From the cell containing the given text, extract its center point as [X, Y] coordinate. 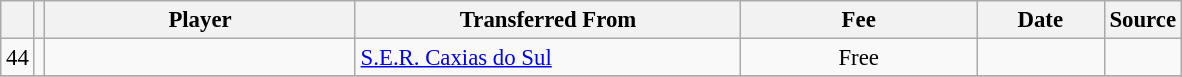
Date [1040, 20]
Free [859, 58]
Fee [859, 20]
44 [18, 58]
Source [1142, 20]
S.E.R. Caxias do Sul [548, 58]
Player [200, 20]
Transferred From [548, 20]
